Pinpoint the cell where the given text exists, returning its [X, Y] midpoint coordinate. 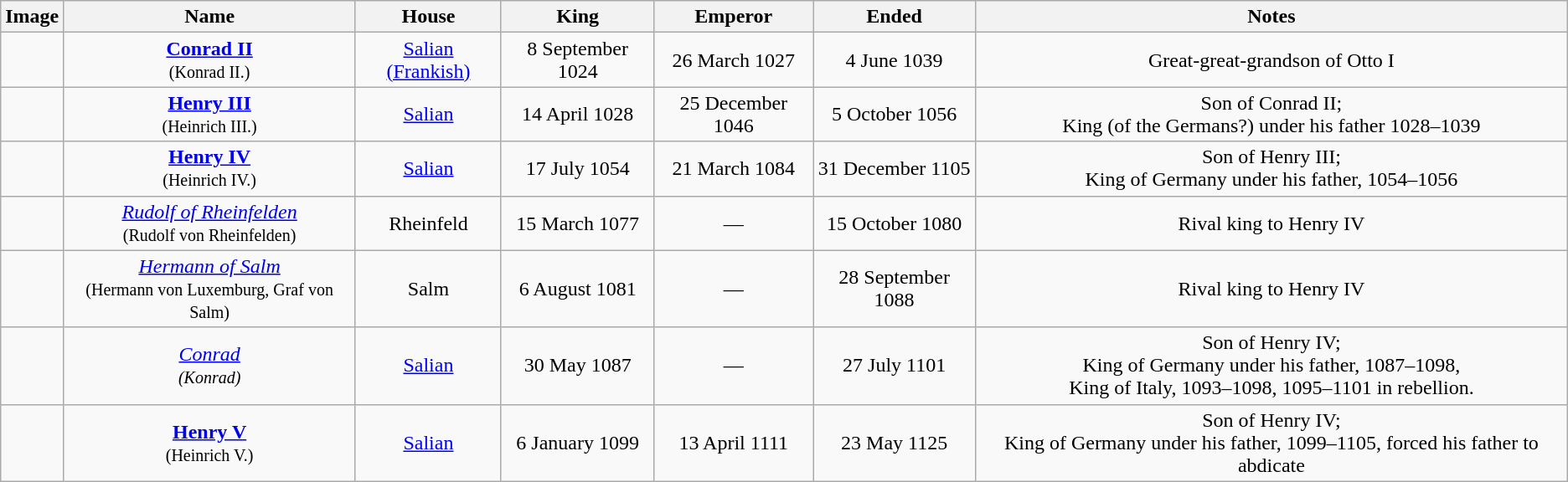
30 May 1087 [577, 366]
Emperor [734, 17]
Great-great-grandson of Otto I [1271, 60]
5 October 1056 [895, 114]
House [428, 17]
15 October 1080 [895, 223]
Son of Henry IV;King of Germany under his father, 1087–1098,King of Italy, 1093–1098, 1095–1101 in rebellion. [1271, 366]
13 April 1111 [734, 443]
Name [209, 17]
31 December 1105 [895, 169]
15 March 1077 [577, 223]
Hermann of Salm(Hermann von Luxemburg, Graf von Salm) [209, 289]
Salian (Frankish) [428, 60]
Henry III(Heinrich III.) [209, 114]
Ended [895, 17]
Son of Conrad II;King (of the Germans?) under his father 1028–1039 [1271, 114]
28 September 1088 [895, 289]
17 July 1054 [577, 169]
14 April 1028 [577, 114]
6 August 1081 [577, 289]
Henry IV(Heinrich IV.) [209, 169]
Notes [1271, 17]
6 January 1099 [577, 443]
26 March 1027 [734, 60]
Salm [428, 289]
4 June 1039 [895, 60]
Rudolf of Rheinfelden(Rudolf von Rheinfelden) [209, 223]
23 May 1125 [895, 443]
Rheinfeld [428, 223]
King [577, 17]
Image [32, 17]
Son of Henry III;King of Germany under his father, 1054–1056 [1271, 169]
Son of Henry IV;King of Germany under his father, 1099–1105, forced his father to abdicate [1271, 443]
Henry V(Heinrich V.) [209, 443]
25 December 1046 [734, 114]
27 July 1101 [895, 366]
21 March 1084 [734, 169]
Conrad II(Konrad II.) [209, 60]
Conrad(Konrad) [209, 366]
8 September 1024 [577, 60]
